Determine the [X, Y] coordinate at the center of the cell enclosing the given text.  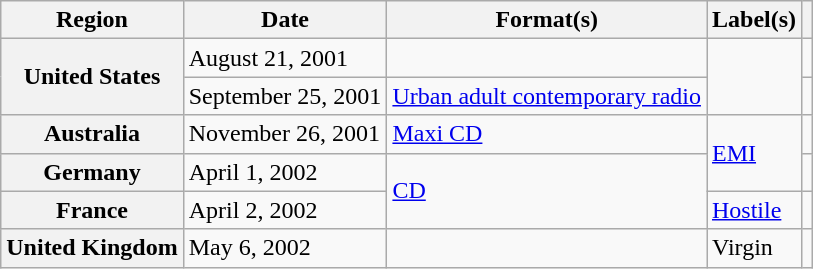
Virgin [754, 248]
April 2, 2002 [285, 210]
Label(s) [754, 20]
May 6, 2002 [285, 248]
November 26, 2001 [285, 134]
United States [92, 77]
Date [285, 20]
Region [92, 20]
United Kingdom [92, 248]
April 1, 2002 [285, 172]
September 25, 2001 [285, 96]
Australia [92, 134]
Germany [92, 172]
August 21, 2001 [285, 58]
Maxi CD [547, 134]
EMI [754, 153]
France [92, 210]
Hostile [754, 210]
Urban adult contemporary radio [547, 96]
Format(s) [547, 20]
CD [547, 191]
